Return the (x, y) coordinate for the center point of the cell that contains the specified text.  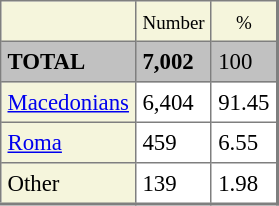
Other (68, 184)
91.45 (244, 102)
7,002 (174, 61)
6,404 (174, 102)
TOTAL (68, 61)
1.98 (244, 184)
Number (174, 21)
100 (244, 61)
139 (174, 184)
459 (174, 142)
6.55 (244, 142)
% (244, 21)
Macedonians (68, 102)
Roma (68, 142)
